Output the [x, y] coordinate of the center of the cell containing the given text.  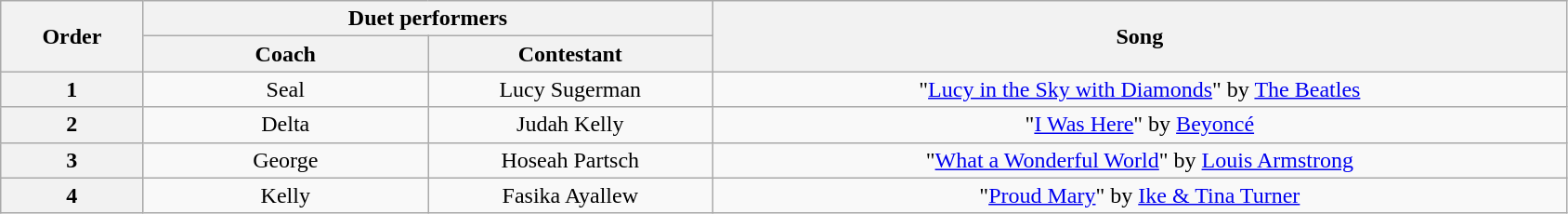
2 [72, 125]
3 [72, 160]
Lucy Sugerman [570, 89]
Seal [286, 89]
Coach [286, 54]
Order [72, 36]
"Lucy in the Sky with Diamonds" by The Beatles [1140, 89]
"What a Wonderful World" by Louis Armstrong [1140, 160]
Delta [286, 125]
Fasika Ayallew [570, 195]
Duet performers [427, 19]
4 [72, 195]
1 [72, 89]
Song [1140, 36]
George [286, 160]
Contestant [570, 54]
Hoseah Partsch [570, 160]
Judah Kelly [570, 125]
Kelly [286, 195]
"Proud Mary" by Ike & Tina Turner [1140, 195]
"I Was Here" by Beyoncé [1140, 125]
